Return the (x, y) coordinate for the center point of the cell that contains the specified text.  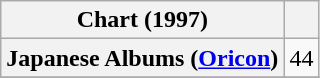
Japanese Albums (Oricon) (142, 58)
44 (302, 58)
Chart (1997) (142, 20)
